Extract the [x, y] coordinate from the center of the cell holding the provided text.  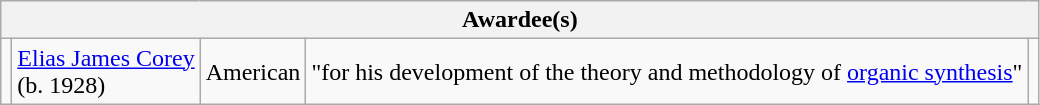
"for his development of the theory and methodology of organic synthesis" [667, 72]
Elias James Corey(b. 1928) [106, 72]
Awardee(s) [520, 20]
American [253, 72]
